Detect which cell encompasses the target text, then output its [X, Y] center coordinate. 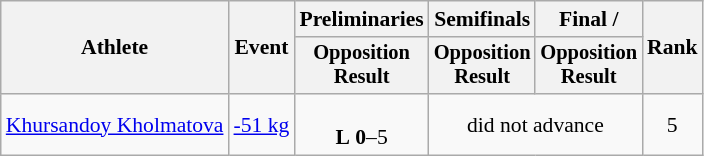
Semifinals [482, 19]
Rank [672, 48]
-51 kg [262, 124]
Preliminaries [361, 19]
Athlete [115, 48]
5 [672, 124]
Khursandoy Kholmatova [115, 124]
L 0–5 [361, 124]
did not advance [536, 124]
Event [262, 48]
Final / [588, 19]
